From the cell containing the given text, extract its center point as (x, y) coordinate. 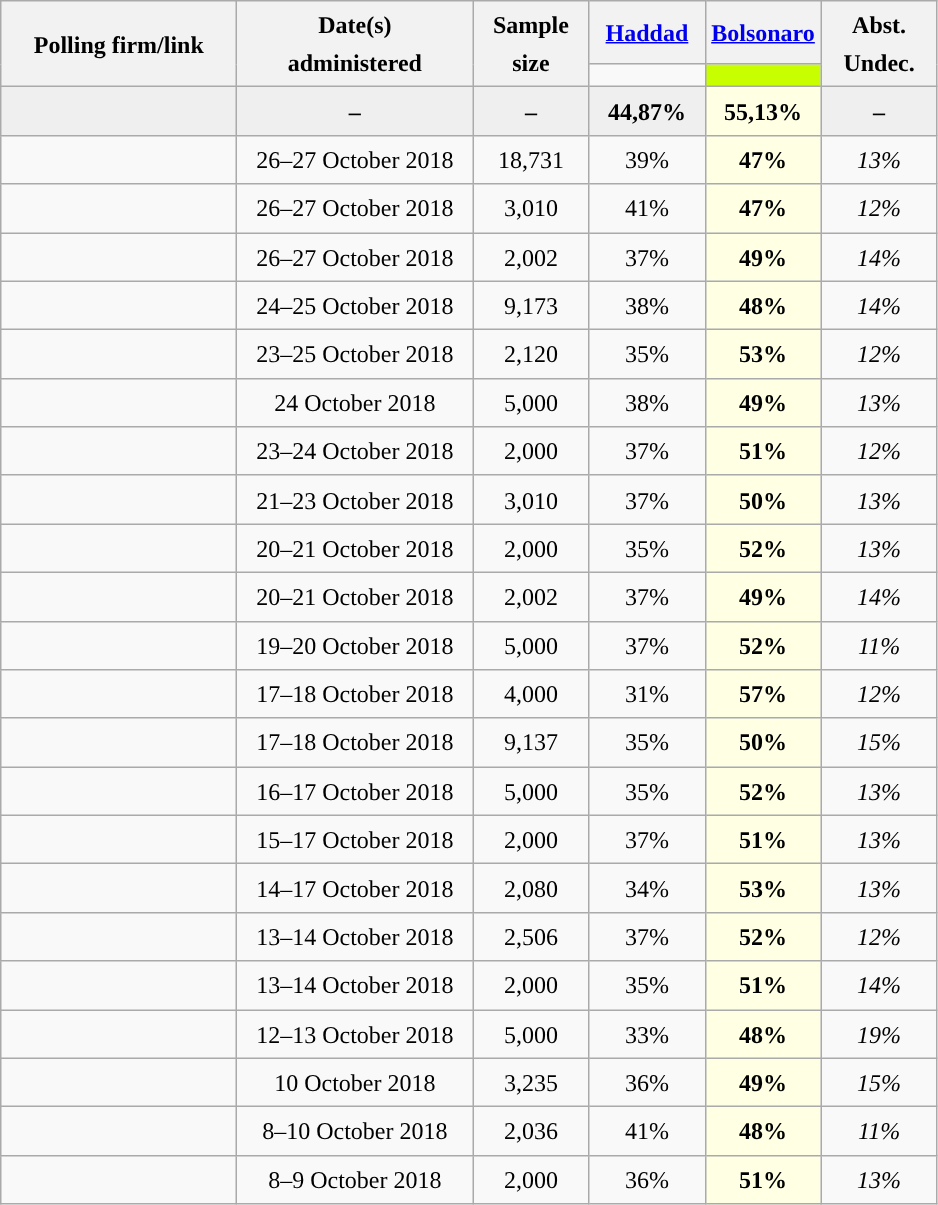
Date(s)administered (355, 44)
12–13 October 2018 (355, 1034)
31% (647, 694)
Polling firm/link (119, 44)
34% (647, 888)
9,173 (531, 306)
21–23 October 2018 (355, 500)
44,87% (647, 112)
18,731 (531, 160)
24–25 October 2018 (355, 306)
19% (879, 1034)
4,000 (531, 694)
2,036 (531, 1132)
24 October 2018 (355, 402)
Samplesize (531, 44)
8–10 October 2018 (355, 1132)
10 October 2018 (355, 1082)
3,235 (531, 1082)
Abst.Undec. (879, 44)
16–17 October 2018 (355, 792)
2,120 (531, 354)
33% (647, 1034)
9,137 (531, 742)
55,13% (763, 112)
2,080 (531, 888)
57% (763, 694)
Bolsonaro (763, 32)
Haddad (647, 32)
23–24 October 2018 (355, 452)
2,506 (531, 936)
23–25 October 2018 (355, 354)
8–9 October 2018 (355, 1180)
19–20 October 2018 (355, 646)
39% (647, 160)
15–17 October 2018 (355, 840)
14–17 October 2018 (355, 888)
